Locate the cell with the specified text and output its (X, Y) center coordinate. 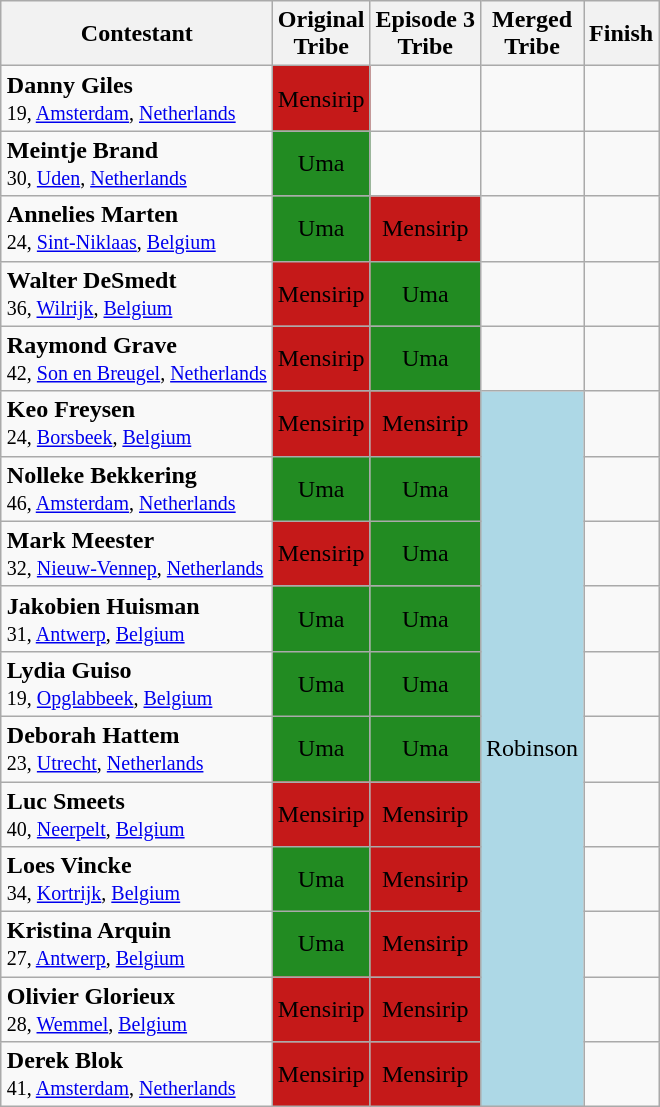
Walter DeSmedt36, Wilrijk, Belgium (136, 294)
Annelies Marten24, Sint-Niklaas, Belgium (136, 228)
Lydia Guiso19, Opglabbeek, Belgium (136, 684)
Nolleke Bekkering46, Amsterdam, Netherlands (136, 488)
Jakobien Huisman31, Antwerp, Belgium (136, 618)
Keo Freysen24, Borsbeek, Belgium (136, 424)
Contestant (136, 34)
Kristina Arquin27, Antwerp, Belgium (136, 944)
OriginalTribe (321, 34)
Derek Blok41, Amsterdam, Netherlands (136, 1074)
MergedTribe (532, 34)
Mark Meester32, Nieuw-Vennep, Netherlands (136, 554)
Olivier Glorieux28, Wemmel, Belgium (136, 1010)
Robinson (532, 749)
Finish (622, 34)
Luc Smeets40, Neerpelt, Belgium (136, 814)
Deborah Hattem23, Utrecht, Netherlands (136, 748)
Danny Giles19, Amsterdam, Netherlands (136, 98)
Raymond Grave42, Son en Breugel, Netherlands (136, 358)
Episode 3Tribe (425, 34)
Loes Vincke34, Kortrijk, Belgium (136, 880)
Meintje Brand30, Uden, Netherlands (136, 164)
